Capture the cell that displays the provided text and extract its (X, Y) central coordinate. 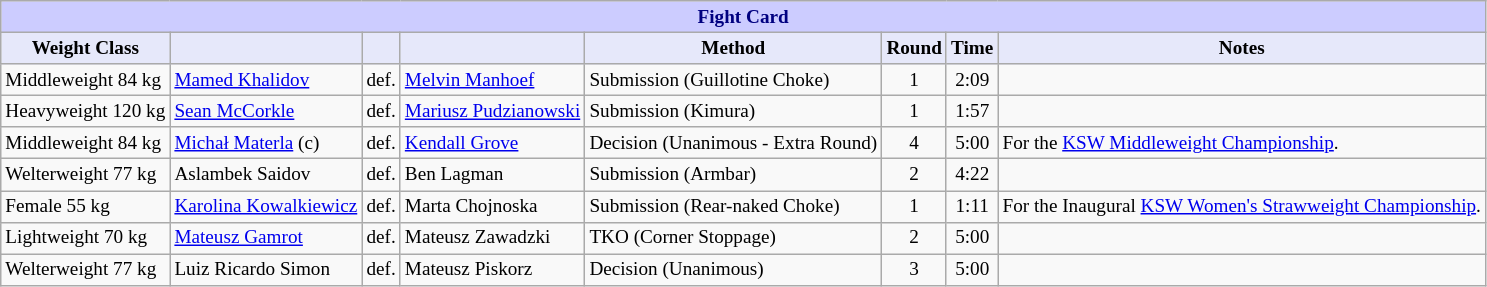
3 (914, 270)
Fight Card (744, 17)
Round (914, 48)
4 (914, 143)
Mariusz Pudzianowski (492, 111)
Mamed Khalidov (266, 80)
Aslambek Saidov (266, 175)
Ben Lagman (492, 175)
Mateusz Zawadzki (492, 238)
Luiz Ricardo Simon (266, 270)
Female 55 kg (86, 206)
Heavyweight 120 kg (86, 111)
2:09 (972, 80)
Notes (1242, 48)
Submission (Armbar) (734, 175)
For the KSW Middleweight Championship. (1242, 143)
Mateusz Gamrot (266, 238)
Decision (Unanimous - Extra Round) (734, 143)
Marta Chojnoska (492, 206)
TKO (Corner Stoppage) (734, 238)
Michał Materla (c) (266, 143)
4:22 (972, 175)
1:57 (972, 111)
Melvin Manhoef (492, 80)
Decision (Unanimous) (734, 270)
Mateusz Piskorz (492, 270)
1:11 (972, 206)
Lightweight 70 kg (86, 238)
Weight Class (86, 48)
Kendall Grove (492, 143)
Submission (Guillotine Choke) (734, 80)
Sean McCorkle (266, 111)
For the Inaugural KSW Women's Strawweight Championship. (1242, 206)
Karolina Kowalkiewicz (266, 206)
Time (972, 48)
Method (734, 48)
Submission (Rear-naked Choke) (734, 206)
Submission (Kimura) (734, 111)
